Search for the cell housing the specified text and yield its [X, Y] center coordinate. 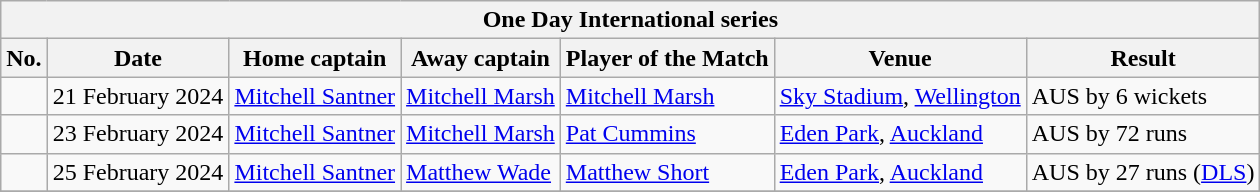
Player of the Match [667, 58]
AUS by 27 runs (DLS) [1143, 172]
Venue [900, 58]
AUS by 72 runs [1143, 134]
23 February 2024 [138, 134]
AUS by 6 wickets [1143, 96]
Matthew Wade [481, 172]
Away captain [481, 58]
One Day International series [630, 20]
Result [1143, 58]
Matthew Short [667, 172]
No. [24, 58]
25 February 2024 [138, 172]
Home captain [315, 58]
Date [138, 58]
Pat Cummins [667, 134]
Sky Stadium, Wellington [900, 96]
21 February 2024 [138, 96]
